Provide the [X, Y] coordinate of the cell's center where the given text is located.  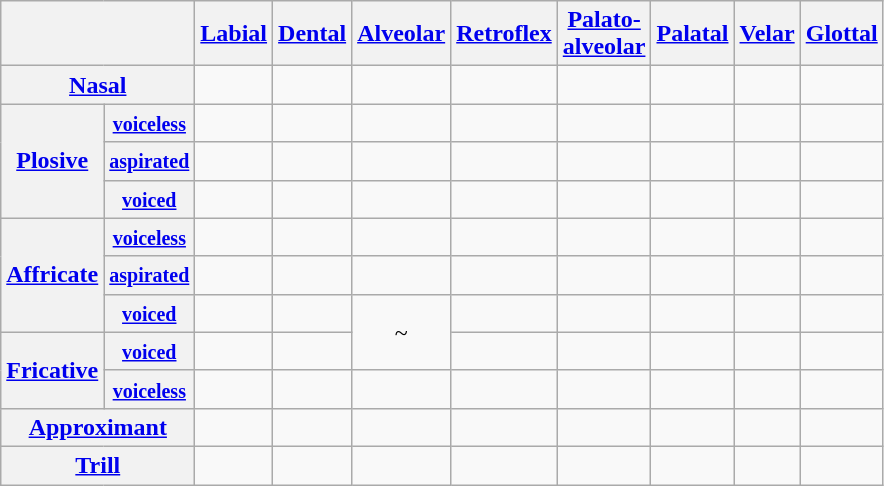
Palato-alveolar [604, 34]
Retroflex [504, 34]
Trill [98, 465]
Affricate [52, 275]
Dental [312, 34]
Plosive [52, 161]
Alveolar [402, 34]
Labial [234, 34]
Velar [767, 34]
Glottal [842, 34]
Fricative [52, 370]
Nasal [98, 85]
~ [402, 332]
Approximant [98, 427]
Palatal [692, 34]
